Scan for the cell matching the given text and deliver its [x, y] coordinate at center. 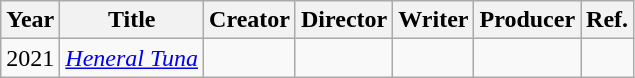
Director [344, 20]
Heneral Tuna [132, 58]
Writer [434, 20]
Year [30, 20]
Creator [250, 20]
Title [132, 20]
Producer [528, 20]
Ref. [608, 20]
2021 [30, 58]
